Locate the cell with the specified text and output its [X, Y] center coordinate. 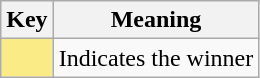
Indicates the winner [156, 58]
Key [27, 20]
Meaning [156, 20]
